Locate the cell with the specified text and output its [x, y] center coordinate. 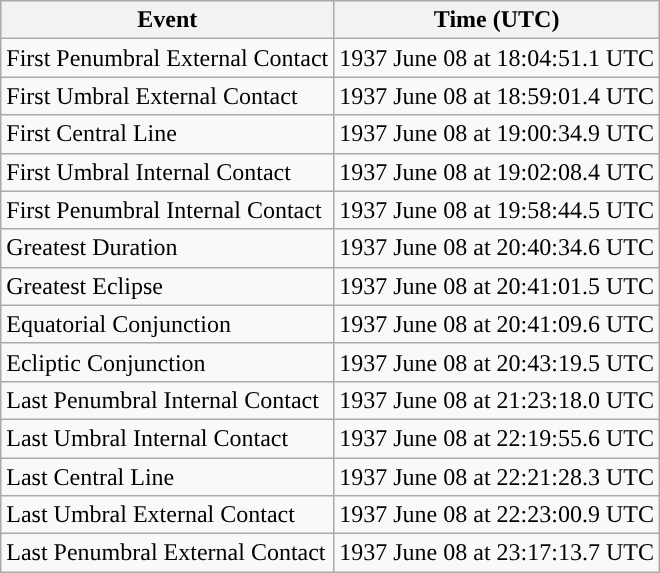
1937 June 08 at 22:19:55.6 UTC [497, 438]
Time (UTC) [497, 20]
Equatorial Conjunction [168, 324]
Event [168, 20]
First Central Line [168, 134]
1937 June 08 at 19:58:44.5 UTC [497, 210]
First Penumbral Internal Contact [168, 210]
1937 June 08 at 22:21:28.3 UTC [497, 477]
First Umbral Internal Contact [168, 172]
First Umbral External Contact [168, 96]
Last Umbral Internal Contact [168, 438]
1937 June 08 at 18:59:01.4 UTC [497, 96]
1937 June 08 at 22:23:00.9 UTC [497, 515]
1937 June 08 at 23:17:13.7 UTC [497, 553]
First Penumbral External Contact [168, 58]
1937 June 08 at 20:41:01.5 UTC [497, 286]
1937 June 08 at 18:04:51.1 UTC [497, 58]
Ecliptic Conjunction [168, 362]
1937 June 08 at 19:02:08.4 UTC [497, 172]
Last Penumbral Internal Contact [168, 400]
1937 June 08 at 20:41:09.6 UTC [497, 324]
Last Penumbral External Contact [168, 553]
Last Umbral External Contact [168, 515]
1937 June 08 at 21:23:18.0 UTC [497, 400]
Greatest Duration [168, 248]
Last Central Line [168, 477]
1937 June 08 at 20:43:19.5 UTC [497, 362]
1937 June 08 at 19:00:34.9 UTC [497, 134]
1937 June 08 at 20:40:34.6 UTC [497, 248]
Greatest Eclipse [168, 286]
